Find where the given text appears and provide that cell's center as (X, Y) coordinate. 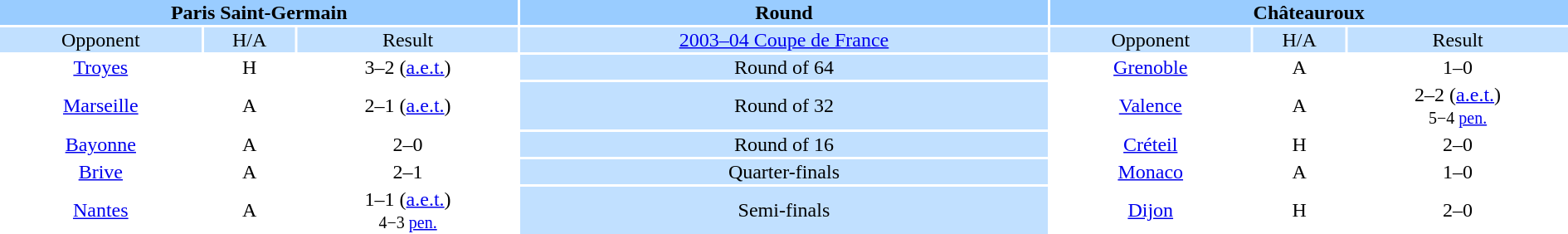
1–1 (a.e.t.) 4−3 pen. (408, 211)
Paris Saint-Germain (259, 12)
2–2 (a.e.t.) 5−4 pen. (1458, 106)
Nantes (101, 211)
Round of 64 (783, 67)
Bayonne (101, 144)
Grenoble (1150, 67)
Créteil (1150, 144)
Monaco (1150, 172)
Round (783, 12)
Brive (101, 172)
2–1 (408, 172)
3–2 (a.e.t.) (408, 67)
Quarter-finals (783, 172)
2003–04 Coupe de France (783, 40)
Round of 32 (783, 106)
Valence (1150, 106)
Dijon (1150, 211)
Troyes (101, 67)
Semi-finals (783, 211)
Marseille (101, 106)
2–1 (a.e.t.) (408, 106)
Châteauroux (1309, 12)
Round of 16 (783, 144)
